For the text-containing cell, return its midpoint in [X, Y] coordinate format. 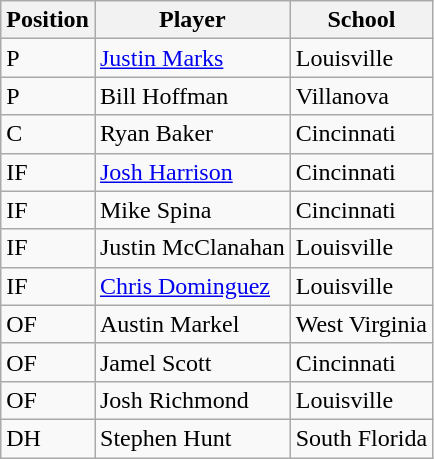
Chris Dominguez [192, 286]
Justin Marks [192, 58]
Jamel Scott [192, 362]
Villanova [361, 96]
Bill Hoffman [192, 96]
Austin Markel [192, 324]
Ryan Baker [192, 134]
School [361, 20]
Josh Harrison [192, 172]
Position [48, 20]
West Virginia [361, 324]
Mike Spina [192, 210]
South Florida [361, 438]
Josh Richmond [192, 400]
DH [48, 438]
Stephen Hunt [192, 438]
C [48, 134]
Player [192, 20]
Justin McClanahan [192, 248]
